Determine the [X, Y] coordinate at the center of the cell enclosing the given text.  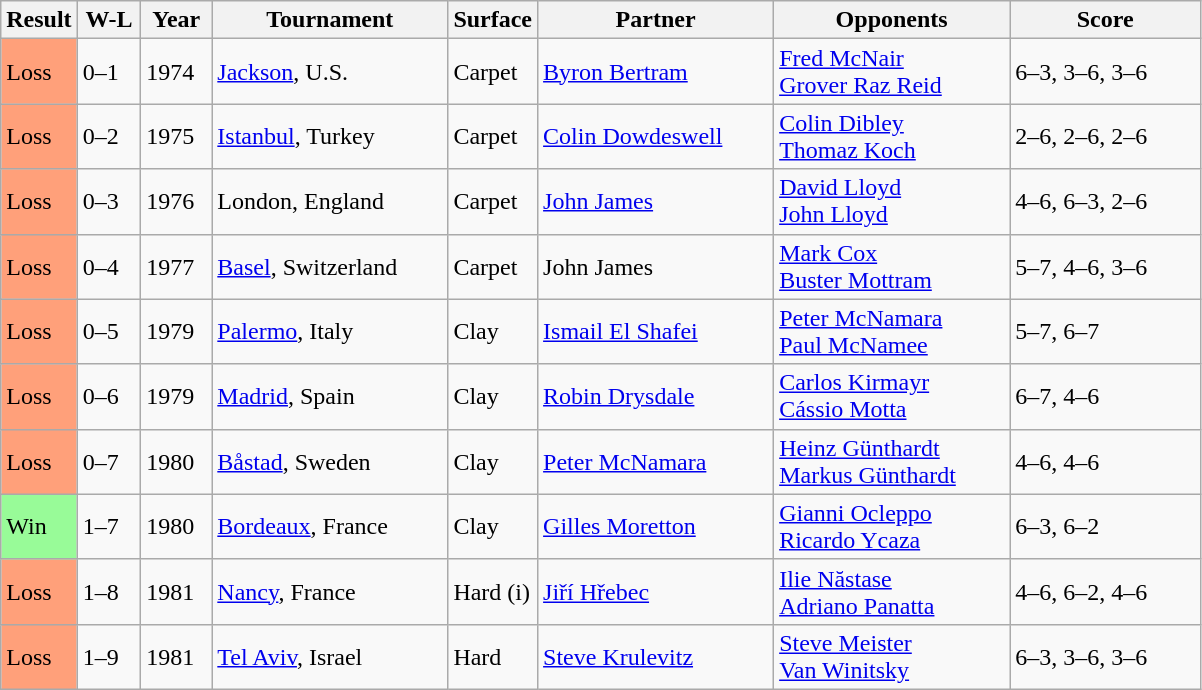
W-L [109, 20]
Result [39, 20]
Madrid, Spain [330, 396]
0–6 [109, 396]
1–8 [109, 592]
0–2 [109, 136]
Nancy, France [330, 592]
Jackson, U.S. [330, 72]
0–1 [109, 72]
0–7 [109, 462]
Steve Meister Van Winitsky [892, 656]
Ismail El Shafei [656, 332]
Surface [493, 20]
Colin Dibley Thomaz Koch [892, 136]
1976 [176, 202]
1–9 [109, 656]
1977 [176, 266]
Colin Dowdeswell [656, 136]
London, England [330, 202]
6–3, 6–2 [1106, 526]
Peter McNamara [656, 462]
Year [176, 20]
Ilie Năstase Adriano Panatta [892, 592]
2–6, 2–6, 2–6 [1106, 136]
4–6, 6–3, 2–6 [1106, 202]
1975 [176, 136]
Basel, Switzerland [330, 266]
Palermo, Italy [330, 332]
4–6, 6–2, 4–6 [1106, 592]
Score [1106, 20]
Jiří Hřebec [656, 592]
0–4 [109, 266]
0–5 [109, 332]
Partner [656, 20]
Hard (i) [493, 592]
Tel Aviv, Israel [330, 656]
Istanbul, Turkey [330, 136]
Gianni Ocleppo Ricardo Ycaza [892, 526]
4–6, 4–6 [1106, 462]
Fred McNair Grover Raz Reid [892, 72]
Båstad, Sweden [330, 462]
6–7, 4–6 [1106, 396]
Gilles Moretton [656, 526]
1–7 [109, 526]
Steve Krulevitz [656, 656]
0–3 [109, 202]
Hard [493, 656]
5–7, 6–7 [1106, 332]
1974 [176, 72]
Win [39, 526]
Opponents [892, 20]
Bordeaux, France [330, 526]
Tournament [330, 20]
Mark Cox Buster Mottram [892, 266]
Heinz Günthardt Markus Günthardt [892, 462]
5–7, 4–6, 3–6 [1106, 266]
Carlos Kirmayr Cássio Motta [892, 396]
Robin Drysdale [656, 396]
Peter McNamara Paul McNamee [892, 332]
Byron Bertram [656, 72]
David Lloyd John Lloyd [892, 202]
